Detect which cell encompasses the target text, then output its (x, y) center coordinate. 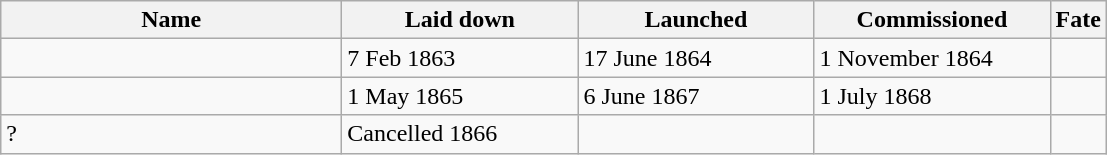
Commissioned (932, 20)
1 May 1865 (460, 96)
Launched (696, 20)
17 June 1864 (696, 58)
Cancelled 1866 (460, 134)
1 November 1864 (932, 58)
Name (172, 20)
7 Feb 1863 (460, 58)
Laid down (460, 20)
6 June 1867 (696, 96)
1 July 1868 (932, 96)
? (172, 134)
Fate (1078, 20)
